Output the (X, Y) coordinate of the center of the cell containing the given text.  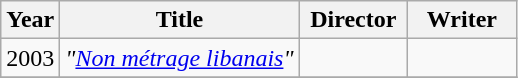
Writer (462, 20)
Director (354, 20)
Year (30, 20)
2003 (30, 58)
Title (180, 20)
"Non métrage libanais" (180, 58)
